Scan for the cell matching the given text and deliver its [X, Y] coordinate at center. 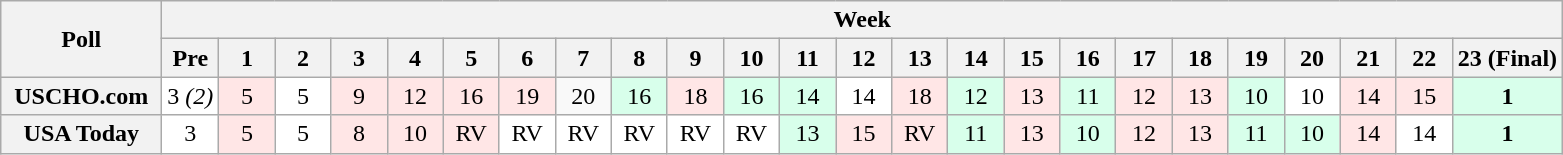
6 [527, 58]
2 [303, 58]
Pre [190, 58]
7 [583, 58]
4 [415, 58]
USA Today [82, 134]
21 [1368, 58]
22 [1424, 58]
3 (2) [190, 96]
Week [862, 20]
USCHO.com [82, 96]
Poll [82, 39]
23 (Final) [1507, 58]
17 [1144, 58]
